Determine the [x, y] coordinate at the center of the cell enclosing the given text.  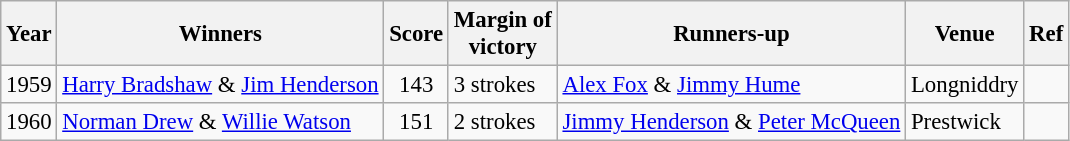
Prestwick [965, 122]
143 [416, 85]
Longniddry [965, 85]
Runners-up [731, 34]
Score [416, 34]
1960 [29, 122]
151 [416, 122]
Winners [220, 34]
Norman Drew & Willie Watson [220, 122]
2 strokes [502, 122]
Jimmy Henderson & Peter McQueen [731, 122]
Venue [965, 34]
1959 [29, 85]
Margin ofvictory [502, 34]
Year [29, 34]
3 strokes [502, 85]
Ref [1046, 34]
Harry Bradshaw & Jim Henderson [220, 85]
Alex Fox & Jimmy Hume [731, 85]
